Pinpoint the cell where the given text exists, returning its (X, Y) midpoint coordinate. 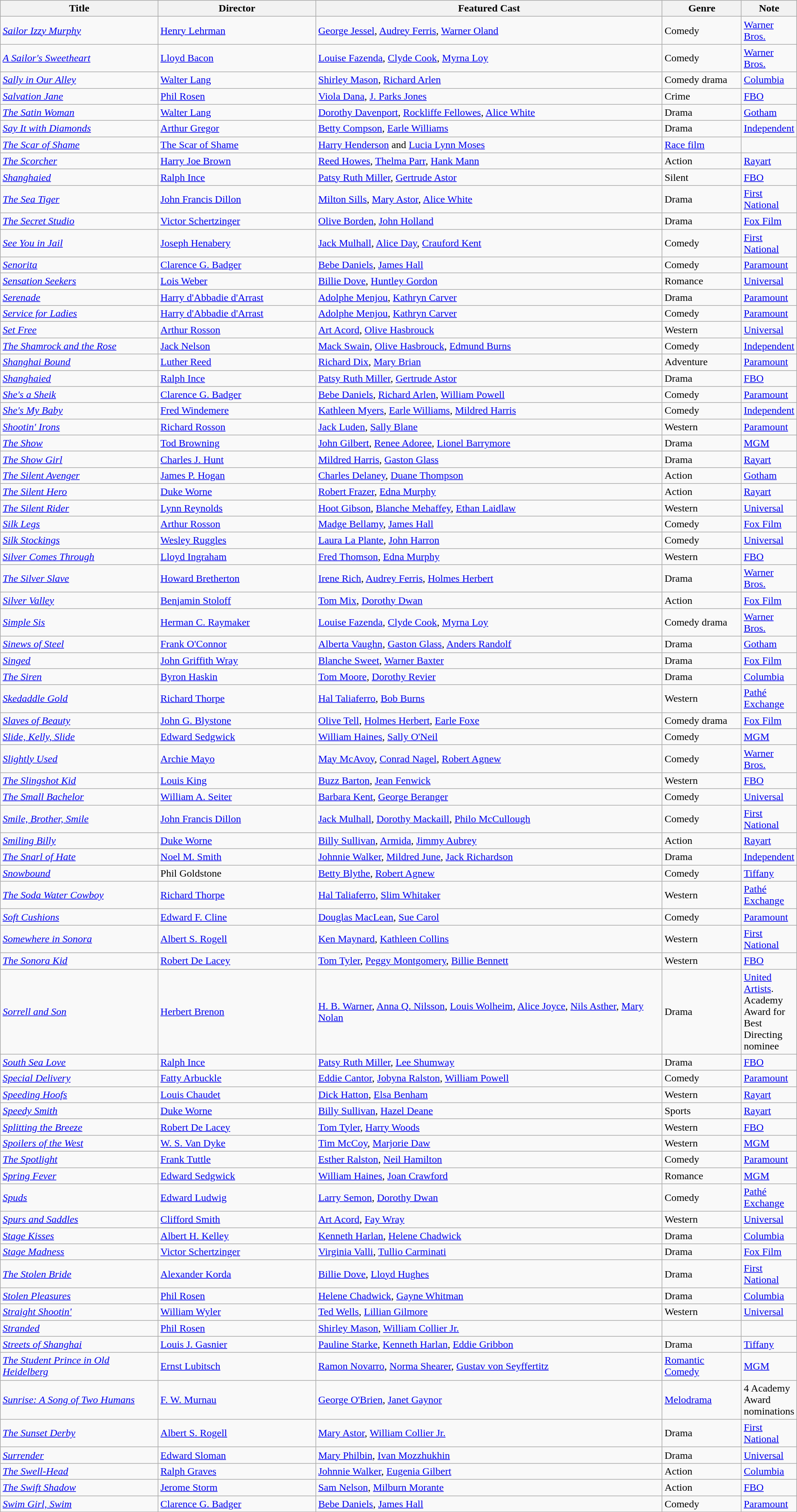
Alexander Korda (237, 1274)
Stranded (79, 1328)
Edward F. Cline (237, 917)
Billie Dove, Huntley Gordon (489, 281)
The Swell-Head (79, 1471)
The Soda Water Cowboy (79, 895)
South Sea Love (79, 1062)
W. S. Van Dyke (237, 1143)
Slide, Kelly, Slide (79, 737)
Olive Borden, John Holland (489, 221)
Barbara Kent, George Beranger (489, 797)
George O'Brien, Janet Gaynor (489, 1400)
Singed (79, 660)
Tom Tyler, Peggy Montgomery, Billie Bennett (489, 961)
Albert H. Kelley (237, 1236)
Henry Lehrman (237, 31)
Stage Madness (79, 1252)
Byron Haskin (237, 677)
Lynn Reynolds (237, 508)
Straight Shootin' (79, 1312)
The Sunset Derby (79, 1433)
Snowbound (79, 873)
The Scorcher (79, 161)
The Stolen Bride (79, 1274)
Milton Sills, Mary Astor, Alice White (489, 199)
William Wyler (237, 1312)
Tom Moore, Dorothy Revier (489, 677)
Smile, Brother, Smile (79, 819)
Louis Chaudet (237, 1095)
Slaves of Beauty (79, 720)
4 Academy Award nominations (769, 1400)
May McAvoy, Conrad Nagel, Robert Agnew (489, 758)
She's My Baby (79, 411)
Say It with Diamonds (79, 129)
Hal Taliaferro, Slim Whitaker (489, 895)
Set Free (79, 330)
Silver Comes Through (79, 557)
Race film (702, 145)
The Student Prince in Old Heidelberg (79, 1366)
Pauline Starke, Kenneth Harlan, Eddie Gribbon (489, 1344)
Soft Cushions (79, 917)
Noel M. Smith (237, 857)
Herbert Brenon (237, 1012)
Johnnie Walker, Eugenia Gilbert (489, 1471)
Silk Stockings (79, 540)
William Haines, Joan Crawford (489, 1176)
George Jessel, Audrey Ferris, Warner Oland (489, 31)
Frank O'Connor (237, 644)
Billy Sullivan, Armida, Jimmy Aubrey (489, 841)
Stage Kisses (79, 1236)
See You in Jail (79, 243)
Slightly Used (79, 758)
Patsy Ruth Miller, Lee Shumway (489, 1062)
Sensation Seekers (79, 281)
Harry Joe Brown (237, 161)
Streets of Shanghai (79, 1344)
Shanghai Bound (79, 362)
Arthur Gregor (237, 129)
Jack Luden, Sally Blane (489, 427)
The Siren (79, 677)
Fred Windemere (237, 411)
Adventure (702, 362)
Richard Rosson (237, 427)
Larry Semon, Dorothy Dwan (489, 1198)
Spoilers of the West (79, 1143)
Crime (702, 96)
Betty Blythe, Robert Agnew (489, 873)
Reed Howes, Thelma Parr, Hank Mann (489, 161)
Sailor Izzy Murphy (79, 31)
Tom Mix, Dorothy Dwan (489, 600)
Serenade (79, 297)
The Satin Woman (79, 112)
Ted Wells, Lillian Gilmore (489, 1312)
The Spotlight (79, 1159)
John Gilbert, Renee Adoree, Lionel Barrymore (489, 443)
Swim Girl, Swim (79, 1503)
Billie Dove, Lloyd Hughes (489, 1274)
Shirley Mason, William Collier Jr. (489, 1328)
Blanche Sweet, Warner Baxter (489, 660)
Helene Chadwick, Gayne Whitman (489, 1296)
Edward Sloman (237, 1455)
Director (237, 9)
A Sailor's Sweetheart (79, 58)
The Show (79, 443)
Splitting the Breeze (79, 1127)
The Small Bachelor (79, 797)
She's a Sheik (79, 394)
Madge Bellamy, James Hall (489, 524)
Benjamin Stoloff (237, 600)
Bebe Daniels, Richard Arlen, William Powell (489, 394)
Lloyd Ingraham (237, 557)
Featured Cast (489, 9)
Charles J. Hunt (237, 459)
The Sonora Kid (79, 961)
Sally in Our Alley (79, 80)
Harry Henderson and Lucia Lynn Moses (489, 145)
F. W. Murnau (237, 1400)
Spring Fever (79, 1176)
Kenneth Harlan, Helene Chadwick (489, 1236)
Johnnie Walker, Mildred June, Jack Richardson (489, 857)
Silk Legs (79, 524)
Clifford Smith (237, 1220)
Lois Weber (237, 281)
Fred Thomson, Edna Murphy (489, 557)
Ramon Novarro, Norma Shearer, Gustav von Seyffertitz (489, 1366)
Jerome Storm (237, 1487)
Sinews of Steel (79, 644)
Jack Mulhall, Dorothy Mackaill, Philo McCullough (489, 819)
Mack Swain, Olive Hasbrouck, Edmund Burns (489, 346)
The Silent Rider (79, 508)
Louis King (237, 780)
Edward Ludwig (237, 1198)
Robert Frazer, Edna Murphy (489, 492)
Luther Reed (237, 362)
Senorita (79, 265)
Hal Taliaferro, Bob Burns (489, 699)
Esther Ralston, Neil Hamilton (489, 1159)
Tim McCoy, Marjorie Daw (489, 1143)
Art Acord, Olive Hasbrouck (489, 330)
Olive Tell, Holmes Herbert, Earle Foxe (489, 720)
Special Delivery (79, 1078)
United Artists. Academy Award for Best Directing nominee (769, 1012)
John Griffith Wray (237, 660)
The Shamrock and the Rose (79, 346)
Viola Dana, J. Parks Jones (489, 96)
Jack Mulhall, Alice Day, Crauford Kent (489, 243)
Smiling Billy (79, 841)
Surrender (79, 1455)
The Silent Hero (79, 492)
William A. Seiter (237, 797)
The Silent Avenger (79, 475)
Ken Maynard, Kathleen Collins (489, 939)
Title (79, 9)
The Swift Shadow (79, 1487)
The Sea Tiger (79, 199)
Laura La Plante, John Harron (489, 540)
Mildred Harris, Gaston Glass (489, 459)
The Secret Studio (79, 221)
The Snarl of Hate (79, 857)
Richard Dix, Mary Brian (489, 362)
Jack Nelson (237, 346)
Sports (702, 1111)
Tom Tyler, Harry Woods (489, 1127)
Sorrell and Son (79, 1012)
Dorothy Davenport, Rockliffe Fellowes, Alice White (489, 112)
Billy Sullivan, Hazel Deane (489, 1111)
Buzz Barton, Jean Fenwick (489, 780)
Silver Valley (79, 600)
Howard Bretherton (237, 579)
Romantic Comedy (702, 1366)
Note (769, 9)
Hoot Gibson, Blanche Mehaffey, Ethan Laidlaw (489, 508)
James P. Hogan (237, 475)
Stolen Pleasures (79, 1296)
Louis J. Gasnier (237, 1344)
The Show Girl (79, 459)
Frank Tuttle (237, 1159)
H. B. Warner, Anna Q. Nilsson, Louis Wolheim, Alice Joyce, Nils Asther, Mary Nolan (489, 1012)
Spurs and Saddles (79, 1220)
Dick Hatton, Elsa Benham (489, 1095)
Tod Browning (237, 443)
Eddie Cantor, Jobyna Ralston, William Powell (489, 1078)
Art Acord, Fay Wray (489, 1220)
Ralph Graves (237, 1471)
Melodrama (702, 1400)
Archie Mayo (237, 758)
Charles Delaney, Duane Thompson (489, 475)
Herman C. Raymaker (237, 622)
Mary Philbin, Ivan Mozzhukhin (489, 1455)
Joseph Henabery (237, 243)
Sunrise: A Song of Two Humans (79, 1400)
Service for Ladies (79, 314)
Kathleen Myers, Earle Williams, Mildred Harris (489, 411)
Salvation Jane (79, 96)
The Silver Slave (79, 579)
Speeding Hoofs (79, 1095)
The Slingshot Kid (79, 780)
Sam Nelson, Milburn Morante (489, 1487)
Lloyd Bacon (237, 58)
Ernst Lubitsch (237, 1366)
Douglas MacLean, Sue Carol (489, 917)
Spuds (79, 1198)
Genre (702, 9)
Shirley Mason, Richard Arlen (489, 80)
Irene Rich, Audrey Ferris, Holmes Herbert (489, 579)
Betty Compson, Earle Williams (489, 129)
John G. Blystone (237, 720)
Phil Goldstone (237, 873)
Simple Sis (79, 622)
Fatty Arbuckle (237, 1078)
Somewhere in Sonora (79, 939)
Alberta Vaughn, Gaston Glass, Anders Randolf (489, 644)
Shootin' Irons (79, 427)
Speedy Smith (79, 1111)
William Haines, Sally O'Neil (489, 737)
Skedaddle Gold (79, 699)
Silent (702, 177)
Virginia Valli, Tullio Carminati (489, 1252)
Mary Astor, William Collier Jr. (489, 1433)
Wesley Ruggles (237, 540)
